Scan for the cell matching the given text and deliver its [x, y] coordinate at center. 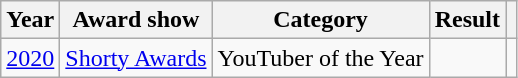
2020 [30, 58]
Shorty Awards [136, 58]
Result [467, 20]
YouTuber of the Year [320, 58]
Award show [136, 20]
Category [320, 20]
Year [30, 20]
